Return the (x, y) coordinate for the center point of the cell that contains the specified text.  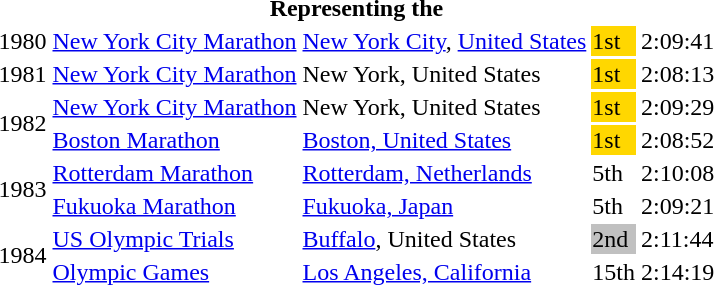
Rotterdam, Netherlands (444, 173)
Fukuoka Marathon (174, 206)
New York City, United States (444, 41)
2nd (614, 239)
Fukuoka, Japan (444, 206)
Boston, United States (444, 140)
Buffalo, United States (444, 239)
US Olympic Trials (174, 239)
Boston Marathon (174, 140)
Rotterdam Marathon (174, 173)
